Capture the cell that displays the provided text and extract its (x, y) central coordinate. 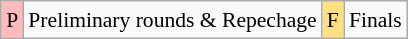
P (12, 20)
F (333, 20)
Preliminary rounds & Repechage (172, 20)
Finals (376, 20)
